Identify which cell holds the provided text, then report its (x, y) central coordinate. 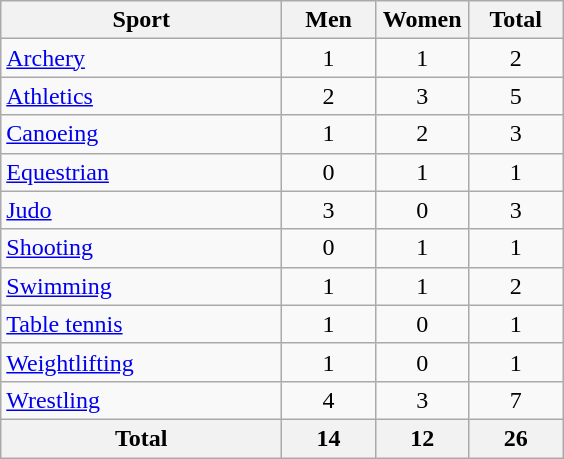
Archery (142, 58)
Sport (142, 20)
4 (329, 400)
Weightlifting (142, 362)
7 (516, 400)
Table tennis (142, 324)
Shooting (142, 248)
Canoeing (142, 134)
5 (516, 96)
Women (422, 20)
Wrestling (142, 400)
26 (516, 438)
Athletics (142, 96)
Swimming (142, 286)
14 (329, 438)
Men (329, 20)
12 (422, 438)
Equestrian (142, 172)
Judo (142, 210)
